Provide the (x, y) coordinate of the cell's center where the given text is located.  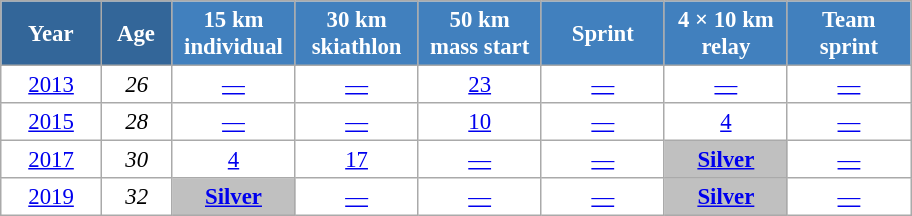
4 × 10 km relay (726, 34)
2015 (52, 122)
2017 (52, 160)
32 (136, 197)
Sprint (602, 34)
28 (136, 122)
17 (356, 160)
23 (480, 85)
15 km individual (234, 34)
2013 (52, 85)
50 km mass start (480, 34)
30 km skiathlon (356, 34)
2019 (52, 197)
30 (136, 160)
Age (136, 34)
10 (480, 122)
Team sprint (848, 34)
26 (136, 85)
Year (52, 34)
